Search for the cell housing the specified text and yield its (x, y) center coordinate. 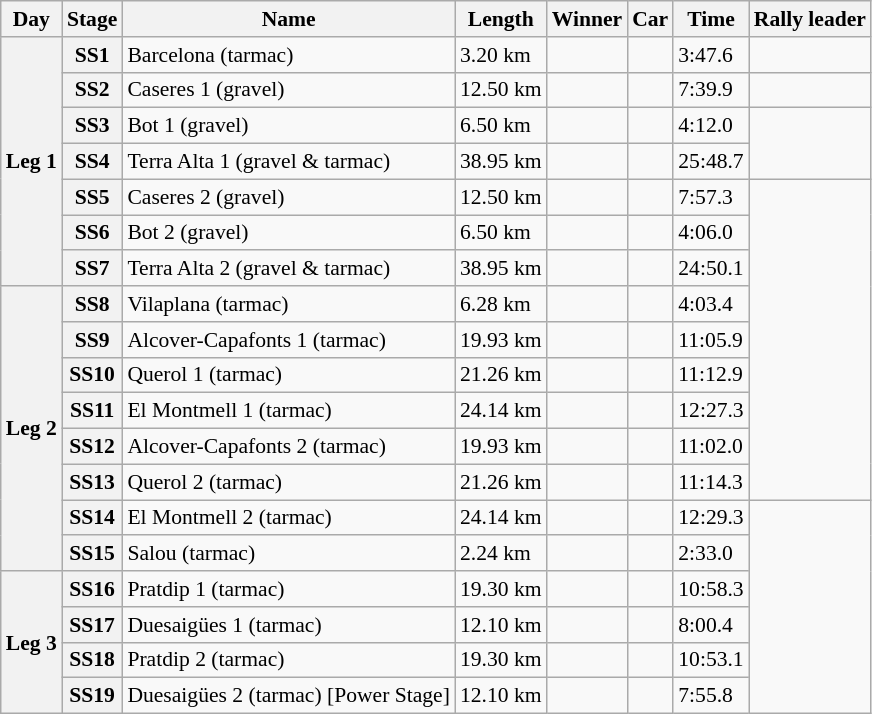
SS1 (92, 55)
3.20 km (501, 55)
El Montmell 1 (tarmac) (288, 411)
SS16 (92, 589)
Alcover-Capafonts 2 (tarmac) (288, 447)
Name (288, 19)
Bot 2 (gravel) (288, 233)
SS14 (92, 518)
SS4 (92, 162)
Day (32, 19)
SS15 (92, 554)
SS19 (92, 696)
Terra Alta 2 (gravel & tarmac) (288, 269)
11:05.9 (710, 340)
Duesaigües 1 (tarmac) (288, 625)
Duesaigües 2 (tarmac) [Power Stage] (288, 696)
Stage (92, 19)
Querol 1 (tarmac) (288, 375)
SS6 (92, 233)
Leg 3 (32, 642)
7:39.9 (710, 90)
4:06.0 (710, 233)
Caseres 1 (gravel) (288, 90)
SS8 (92, 304)
12:27.3 (710, 411)
Salou (tarmac) (288, 554)
SS12 (92, 447)
7:57.3 (710, 197)
Time (710, 19)
SS9 (92, 340)
Caseres 2 (gravel) (288, 197)
SS17 (92, 625)
Terra Alta 1 (gravel & tarmac) (288, 162)
SS7 (92, 269)
25:48.7 (710, 162)
Length (501, 19)
10:58.3 (710, 589)
Rally leader (810, 19)
11:02.0 (710, 447)
SS2 (92, 90)
Pratdip 2 (tarmac) (288, 660)
El Montmell 2 (tarmac) (288, 518)
6.28 km (501, 304)
Leg 2 (32, 428)
3:47.6 (710, 55)
SS10 (92, 375)
2:33.0 (710, 554)
Car (650, 19)
Bot 1 (gravel) (288, 126)
SS18 (92, 660)
Querol 2 (tarmac) (288, 482)
8:00.4 (710, 625)
10:53.1 (710, 660)
SS5 (92, 197)
2.24 km (501, 554)
Winner (588, 19)
24:50.1 (710, 269)
12:29.3 (710, 518)
Pratdip 1 (tarmac) (288, 589)
4:12.0 (710, 126)
SS3 (92, 126)
7:55.8 (710, 696)
Leg 1 (32, 162)
SS13 (92, 482)
11:12.9 (710, 375)
4:03.4 (710, 304)
Alcover-Capafonts 1 (tarmac) (288, 340)
Barcelona (tarmac) (288, 55)
Vilaplana (tarmac) (288, 304)
11:14.3 (710, 482)
SS11 (92, 411)
